Detect which cell encompasses the target text, then output its [X, Y] center coordinate. 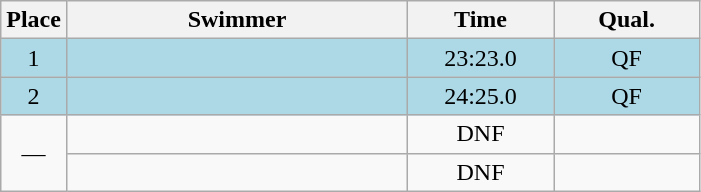
23:23.0 [481, 58]
Place [34, 20]
1 [34, 58]
2 [34, 96]
Time [481, 20]
24:25.0 [481, 96]
Swimmer [236, 20]
Qual. [627, 20]
— [34, 153]
